Pinpoint the cell where the given text exists, returning its (X, Y) midpoint coordinate. 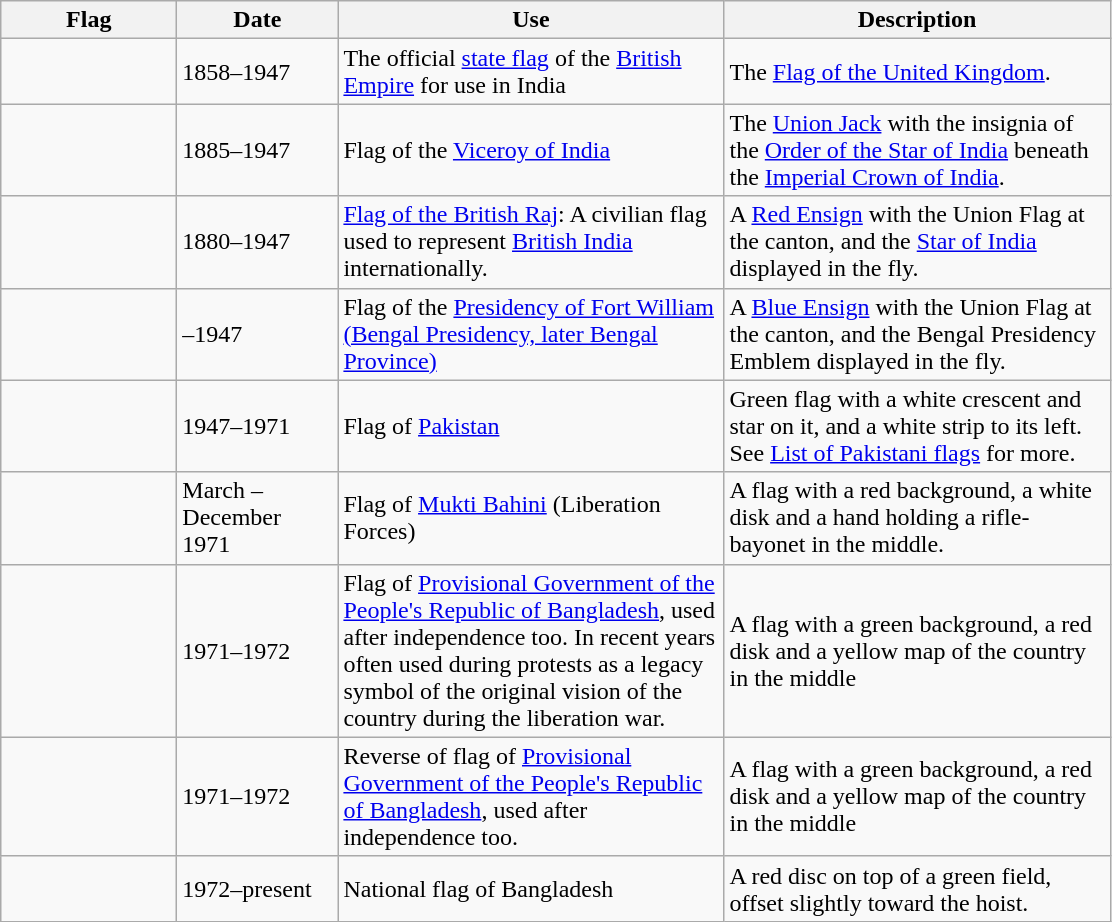
A flag with a red background, a white disk and a hand holding a rifle- bayonet in the middle. (917, 518)
Flag of the Presidency of Fort William (Bengal Presidency, later Bengal Province) (531, 334)
Flag (89, 20)
National flag of Bangladesh (531, 888)
1858–1947 (258, 72)
Reverse of flag of Provisional Government of the People's Republic of Bangladesh, used after independence too. (531, 796)
The official state flag of the British Empire for use in India (531, 72)
Description (917, 20)
Use (531, 20)
Flag of the Viceroy of India (531, 150)
The Flag of the United Kingdom. (917, 72)
March – December 1971 (258, 518)
The Union Jack with the insignia of the Order of the Star of India beneath the Imperial Crown of India. (917, 150)
Date (258, 20)
Flag of the British Raj: A civilian flag used to represent British India internationally. (531, 242)
A red disc on top of a green field, offset slightly toward the hoist. (917, 888)
1885–1947 (258, 150)
A Blue Ensign with the Union Flag at the canton, and the Bengal Presidency Emblem displayed in the fly. (917, 334)
A Red Ensign with the Union Flag at the canton, and the Star of India displayed in the fly. (917, 242)
Flag of Pakistan (531, 426)
–1947 (258, 334)
1880–1947 (258, 242)
1947–1971 (258, 426)
1972–present (258, 888)
Flag of Mukti Bahini (Liberation Forces) (531, 518)
Green flag with a white crescent and star on it, and a white strip to its left. See List of Pakistani flags for more. (917, 426)
